Search for the cell housing the specified text and yield its (X, Y) center coordinate. 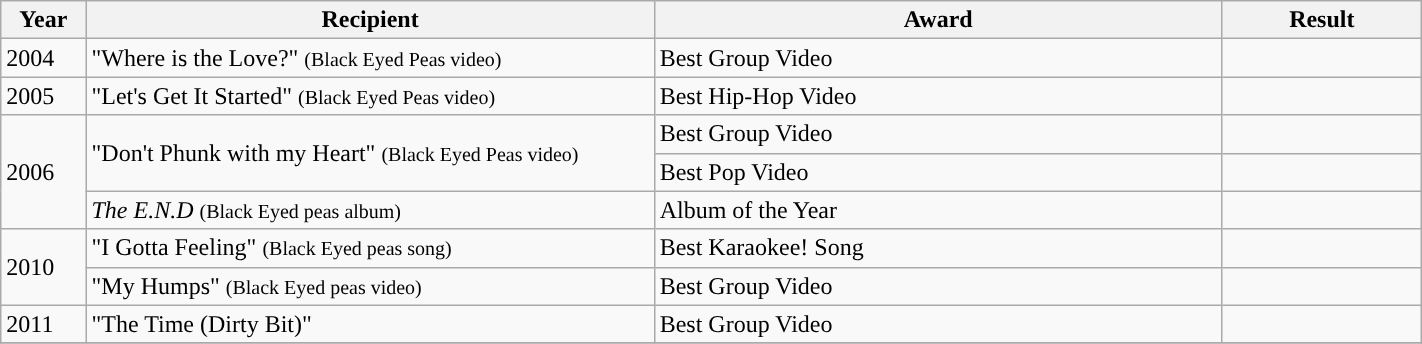
Best Karaokee! Song (938, 248)
"The Time (Dirty Bit)" (370, 324)
Best Pop Video (938, 172)
"Let's Get It Started" (Black Eyed Peas video) (370, 96)
"Where is the Love?" (Black Eyed Peas video) (370, 58)
2004 (44, 58)
"I Gotta Feeling" (Black Eyed peas song) (370, 248)
Album of the Year (938, 210)
Result (1322, 20)
The E.N.D (Black Eyed peas album) (370, 210)
"My Humps" (Black Eyed peas video) (370, 286)
Best Hip-Hop Video (938, 96)
2006 (44, 172)
2005 (44, 96)
Year (44, 20)
"Don't Phunk with my Heart" (Black Eyed Peas video) (370, 153)
2011 (44, 324)
2010 (44, 267)
Recipient (370, 20)
Award (938, 20)
